Find where the given text appears and provide that cell's center as [X, Y] coordinate. 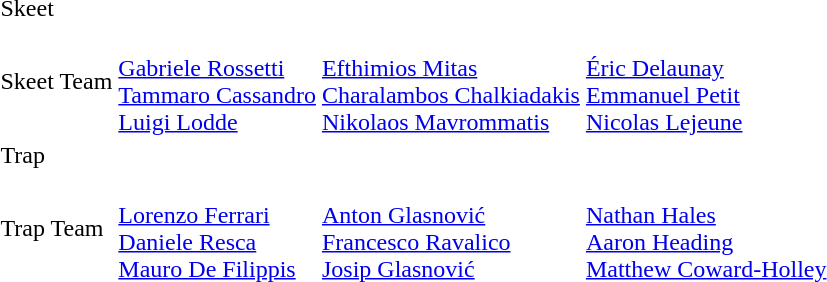
Gabriele RossettiTammaro CassandroLuigi Lodde [218, 82]
Efthimios MitasCharalambos ChalkiadakisNikolaos Mavrommatis [450, 82]
